For the text-containing cell, return its midpoint in (X, Y) coordinate format. 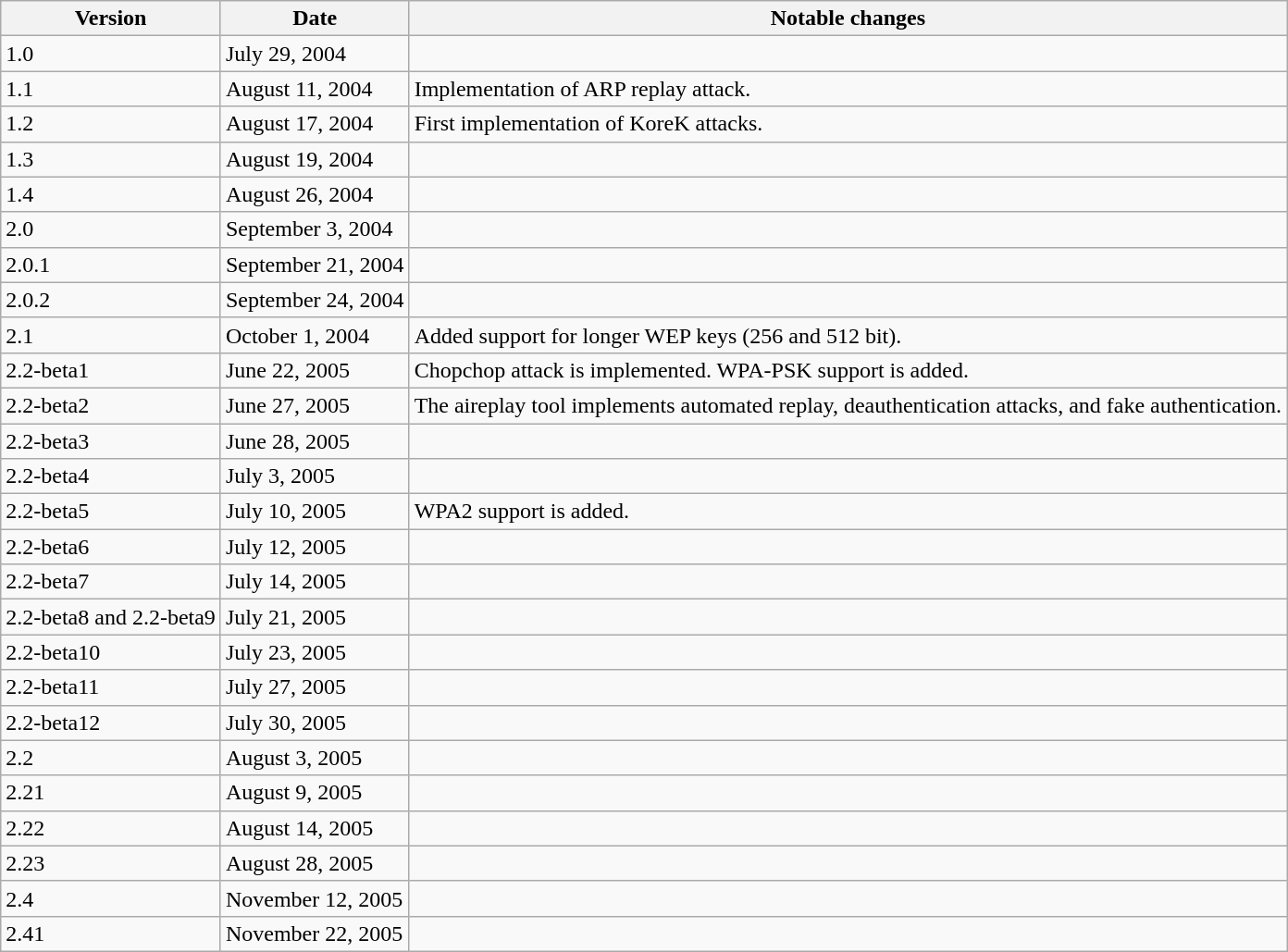
October 1, 2004 (315, 335)
1.4 (111, 194)
2.4 (111, 898)
1.2 (111, 124)
2.2-beta2 (111, 405)
2.2 (111, 758)
2.22 (111, 828)
July 10, 2005 (315, 512)
WPA2 support is added. (848, 512)
Chopchop attack is implemented. WPA-PSK support is added. (848, 370)
Date (315, 19)
2.1 (111, 335)
2.0 (111, 229)
August 9, 2005 (315, 793)
August 3, 2005 (315, 758)
2.2-beta5 (111, 512)
2.2-beta3 (111, 441)
1.1 (111, 89)
Added support for longer WEP keys (256 and 512 bit). (848, 335)
July 27, 2005 (315, 687)
July 14, 2005 (315, 582)
2.0.2 (111, 300)
September 24, 2004 (315, 300)
The aireplay tool implements automated replay, deauthentication attacks, and fake authentication. (848, 405)
First implementation of KoreK attacks. (848, 124)
July 21, 2005 (315, 617)
July 12, 2005 (315, 547)
August 26, 2004 (315, 194)
July 30, 2005 (315, 723)
Implementation of ARP replay attack. (848, 89)
2.2-beta8 and 2.2-beta9 (111, 617)
August 11, 2004 (315, 89)
November 22, 2005 (315, 933)
2.41 (111, 933)
July 3, 2005 (315, 476)
Notable changes (848, 19)
2.2-beta12 (111, 723)
2.2-beta6 (111, 547)
July 29, 2004 (315, 54)
2.2-beta10 (111, 652)
2.2-beta7 (111, 582)
July 23, 2005 (315, 652)
2.0.1 (111, 265)
2.2-beta11 (111, 687)
2.23 (111, 863)
Version (111, 19)
June 27, 2005 (315, 405)
June 28, 2005 (315, 441)
1.0 (111, 54)
September 3, 2004 (315, 229)
1.3 (111, 159)
August 17, 2004 (315, 124)
2.21 (111, 793)
2.2-beta4 (111, 476)
August 28, 2005 (315, 863)
2.2-beta1 (111, 370)
September 21, 2004 (315, 265)
August 14, 2005 (315, 828)
August 19, 2004 (315, 159)
November 12, 2005 (315, 898)
June 22, 2005 (315, 370)
